Return [X, Y] of the center of cell containing provided text 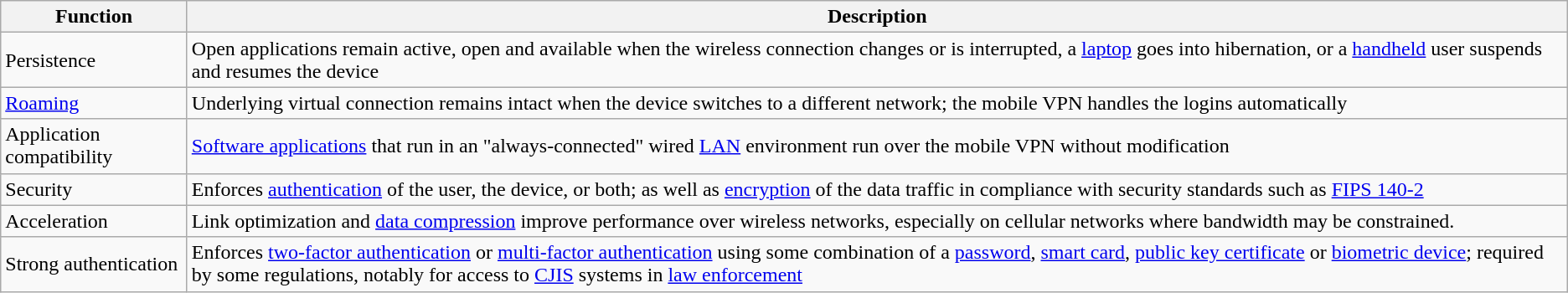
Application compatibility [94, 146]
Roaming [94, 103]
Strong authentication [94, 265]
Software applications that run in an "always-connected" wired LAN environment run over the mobile VPN without modification [877, 146]
Function [94, 17]
Description [877, 17]
Acceleration [94, 221]
Persistence [94, 60]
Underlying virtual connection remains intact when the device switches to a different network; the mobile VPN handles the logins automatically [877, 103]
Security [94, 189]
